Extract the (X, Y) coordinate from the center of the cell holding the provided text.  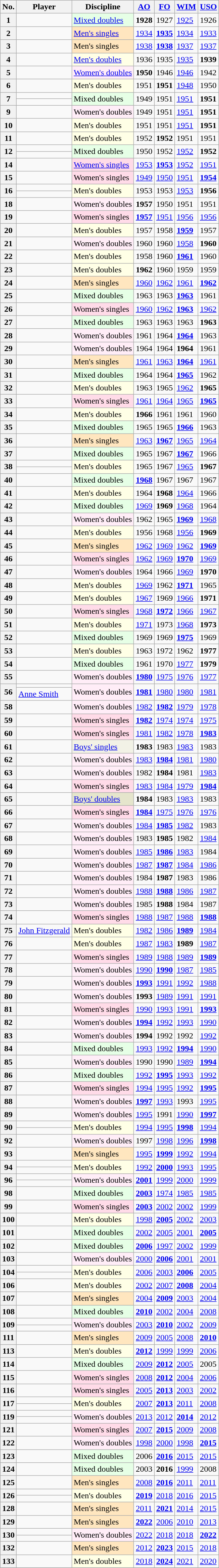
82 (8, 1023)
109 (8, 1325)
77 (8, 957)
19 (8, 217)
98 (8, 1193)
49 (8, 598)
Boys' doubles (103, 799)
18 (8, 204)
61 (8, 746)
1942 (208, 72)
1996 (186, 1141)
34 (8, 414)
74 (8, 917)
64 (8, 786)
51 (8, 625)
58 (8, 707)
26 (8, 309)
No. (8, 7)
71 (8, 878)
John Fitzgerald (44, 930)
133 (8, 1561)
75 (8, 930)
48 (8, 585)
Discipline (103, 7)
6 (8, 86)
83 (8, 1036)
1939 (208, 59)
70 (8, 865)
132 (8, 1548)
102 (8, 1246)
92 (8, 1141)
50 (8, 611)
4 (8, 59)
11 (8, 138)
Anne Smith (44, 694)
1 (8, 20)
72 (8, 891)
84 (8, 1049)
USO (208, 7)
128 (8, 1509)
59 (8, 720)
123 (8, 1456)
23 (8, 270)
33 (8, 401)
114 (8, 1364)
124 (8, 1469)
2020 (208, 1561)
1925 (186, 20)
119 (8, 1416)
7 (8, 99)
22 (8, 257)
108 (8, 1311)
129 (8, 1522)
15 (8, 178)
9 (8, 112)
32 (8, 388)
99 (8, 1207)
54 (8, 664)
76 (8, 943)
2023 (165, 1548)
36 (8, 441)
43 (8, 519)
AO (144, 7)
20 (8, 230)
130 (8, 1535)
1948 (186, 86)
73 (8, 904)
68 (8, 839)
2 (8, 33)
53 (8, 651)
Boys' singles (103, 746)
42 (8, 506)
67 (8, 825)
107 (8, 1298)
90 (8, 1127)
2024 (165, 1561)
96 (8, 1180)
88 (8, 1101)
93 (8, 1154)
1928 (144, 20)
126 (8, 1496)
35 (8, 427)
46 (8, 559)
125 (8, 1482)
16 (8, 191)
89 (8, 1114)
47 (8, 572)
Player (44, 7)
FO (165, 7)
28 (8, 335)
3 (8, 46)
113 (8, 1351)
69 (8, 852)
63 (8, 773)
40 (8, 480)
29 (8, 348)
12 (8, 151)
44 (8, 532)
14 (8, 165)
45 (8, 545)
78 (8, 970)
87 (8, 1088)
1936 (144, 59)
86 (8, 1075)
24 (8, 283)
21 (8, 243)
65 (8, 799)
80 (8, 996)
56 (8, 692)
121 (8, 1430)
WIM (186, 7)
101 (8, 1233)
81 (8, 1009)
41 (8, 493)
111 (8, 1338)
52 (8, 638)
5 (8, 72)
79 (8, 983)
122 (8, 1443)
2019 (144, 1496)
27 (8, 322)
25 (8, 296)
116 (8, 1390)
31 (8, 375)
1933 (208, 33)
55 (8, 677)
100 (8, 1220)
106 (8, 1285)
60 (8, 733)
10 (8, 125)
30 (8, 361)
1926 (208, 20)
1927 (165, 20)
103 (8, 1259)
94 (8, 1167)
104 (8, 1272)
85 (8, 1062)
66 (8, 812)
37 (8, 454)
117 (8, 1403)
115 (8, 1377)
62 (8, 759)
38 (8, 467)
1954 (208, 178)
